Capture the cell that displays the provided text and extract its (x, y) central coordinate. 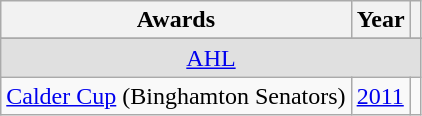
2011 (380, 96)
Calder Cup (Binghamton Senators) (176, 96)
AHL (211, 58)
Awards (176, 20)
Year (380, 20)
